Locate the cell with the specified text and output its (X, Y) center coordinate. 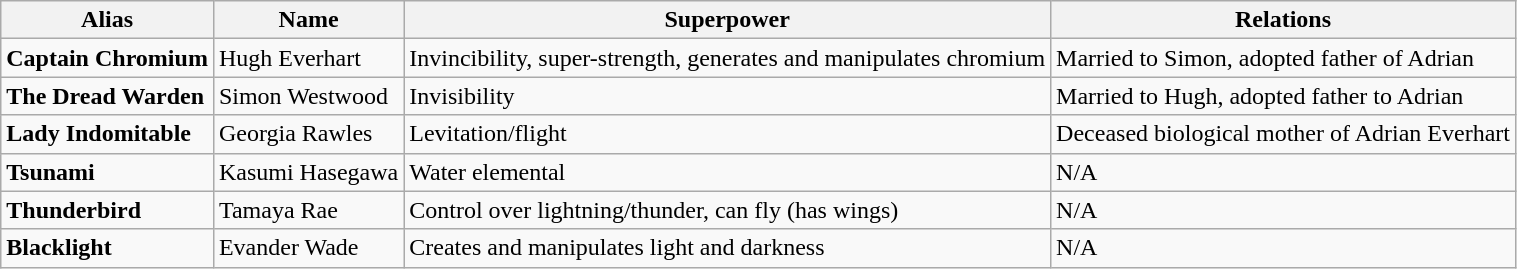
Control over lightning/thunder, can fly (has wings) (728, 210)
Creates and manipulates light and darkness (728, 248)
Hugh Everhart (308, 58)
Deceased biological mother of Adrian Everhart (1284, 134)
Lady Indomitable (108, 134)
Alias (108, 20)
Blacklight (108, 248)
Invincibility, super-strength, generates and manipulates chromium (728, 58)
Name (308, 20)
Tamaya Rae (308, 210)
Tsunami (108, 172)
Relations (1284, 20)
Simon Westwood (308, 96)
Invisibility (728, 96)
Captain Chromium (108, 58)
Water elemental (728, 172)
Evander Wade (308, 248)
Kasumi Hasegawa (308, 172)
Married to Hugh, adopted father to Adrian (1284, 96)
Superpower (728, 20)
The Dread Warden (108, 96)
Thunderbird (108, 210)
Married to Simon, adopted father of Adrian (1284, 58)
Levitation/flight (728, 134)
Georgia Rawles (308, 134)
